Pinpoint the cell where the given text exists, returning its (X, Y) midpoint coordinate. 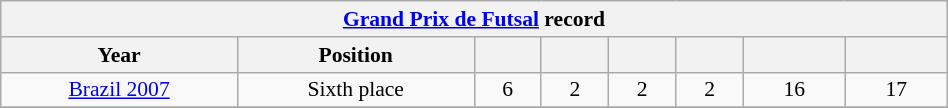
Sixth place (356, 90)
16 (794, 90)
6 (508, 90)
17 (896, 90)
Position (356, 55)
Grand Prix de Futsal record (474, 19)
Brazil 2007 (120, 90)
Year (120, 55)
